Determine the (x, y) coordinate at the center of the cell enclosing the given text.  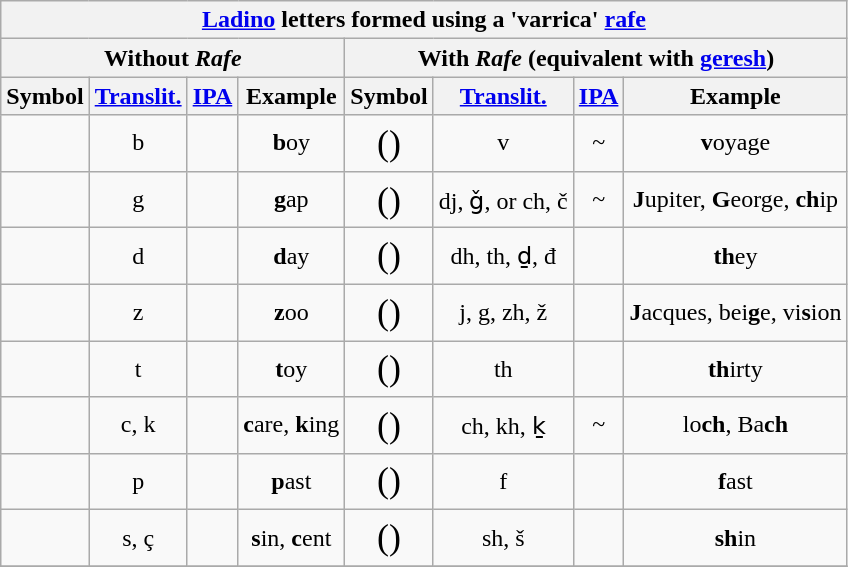
d (138, 256)
zoo (292, 312)
z (138, 312)
sh, š (503, 538)
thirty (736, 368)
care, king (292, 425)
With Rafe (equivalent with geresh) (596, 58)
s, ç (138, 538)
dj, ǧ, or ch, č (503, 199)
Jupiter, George, chip (736, 199)
Ladino letters formed using a 'varrica' rafe (424, 20)
j, g, zh, ž (503, 312)
gap (292, 199)
dh, th, ḏ, đ (503, 256)
toy (292, 368)
Without Rafe (173, 58)
th (503, 368)
loch, Bach (736, 425)
past (292, 481)
c, k (138, 425)
shin (736, 538)
fast (736, 481)
boy (292, 143)
ch, kh, ḵ (503, 425)
day (292, 256)
Jacques, beige, vision (736, 312)
t (138, 368)
f (503, 481)
v (503, 143)
voyage (736, 143)
they (736, 256)
g (138, 199)
sin, cent (292, 538)
b (138, 143)
p (138, 481)
